For the text-containing cell, return its midpoint in [X, Y] coordinate format. 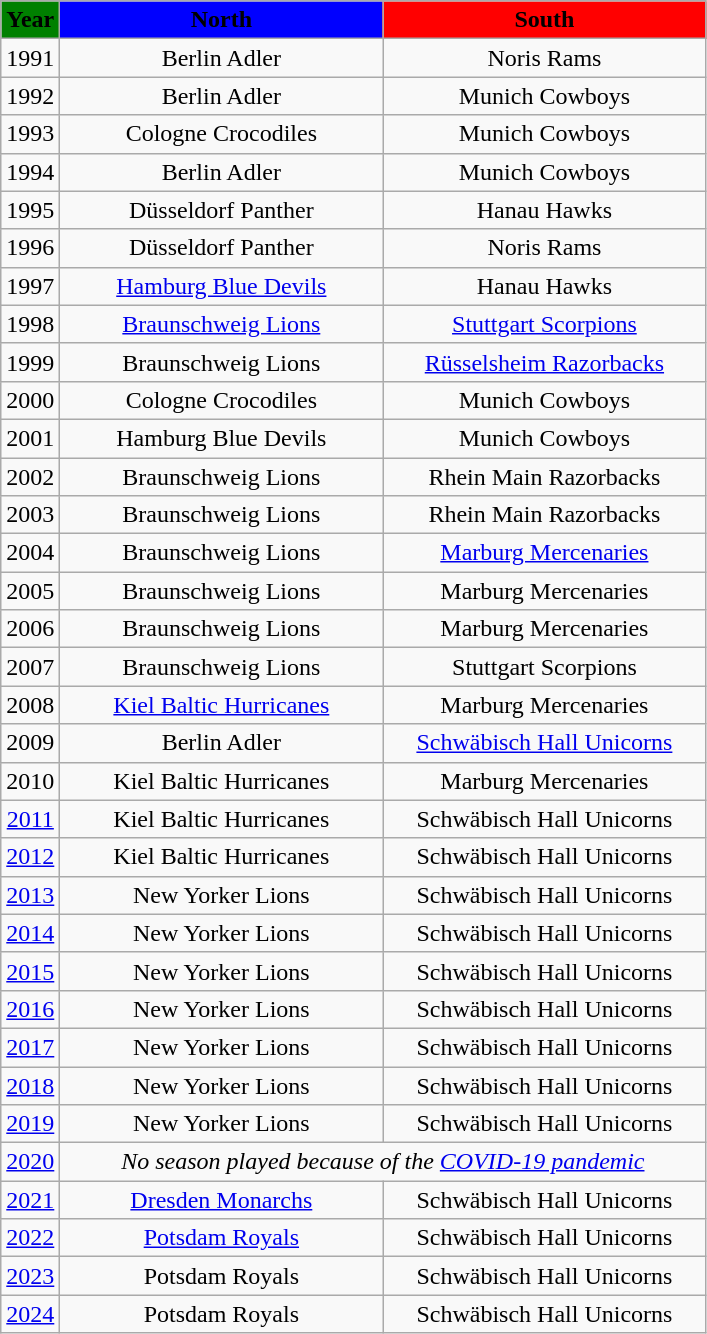
2004 [30, 553]
2006 [30, 629]
2015 [30, 971]
2008 [30, 705]
2020 [30, 1162]
Dresden Monarchs [222, 1200]
2009 [30, 743]
2016 [30, 1009]
2019 [30, 1124]
1994 [30, 172]
2011 [30, 819]
1999 [30, 362]
1998 [30, 324]
No season played because of the COVID-19 pandemic [383, 1162]
1991 [30, 58]
2010 [30, 781]
2013 [30, 895]
2000 [30, 400]
South [544, 20]
1996 [30, 248]
2003 [30, 515]
2014 [30, 933]
2018 [30, 1085]
1992 [30, 96]
1995 [30, 210]
1993 [30, 134]
2005 [30, 591]
North [222, 20]
Rüsselsheim Razorbacks [544, 362]
2012 [30, 857]
1997 [30, 286]
2022 [30, 1238]
2023 [30, 1276]
2002 [30, 477]
Year [30, 20]
2021 [30, 1200]
2007 [30, 667]
2017 [30, 1047]
2024 [30, 1314]
2001 [30, 438]
